From the cell containing the given text, extract its center point as (x, y) coordinate. 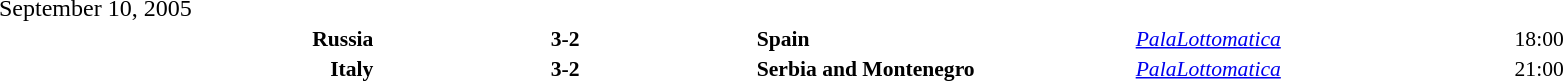
Spain (944, 38)
3-2 (564, 38)
PalaLottomatica (1322, 38)
